Return the [X, Y] coordinate for the center point of the cell that contains the specified text.  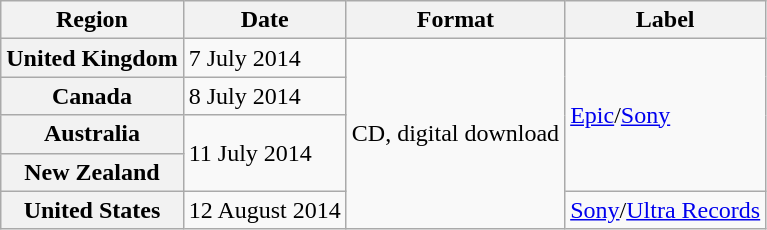
7 July 2014 [264, 58]
Region [92, 20]
Label [666, 20]
Sony/Ultra Records [666, 210]
United States [92, 210]
Date [264, 20]
Epic/Sony [666, 115]
CD, digital download [455, 134]
8 July 2014 [264, 96]
11 July 2014 [264, 153]
Canada [92, 96]
Australia [92, 134]
United Kingdom [92, 58]
New Zealand [92, 172]
Format [455, 20]
12 August 2014 [264, 210]
